Provide the (x, y) coordinate of the cell's center where the given text is located.  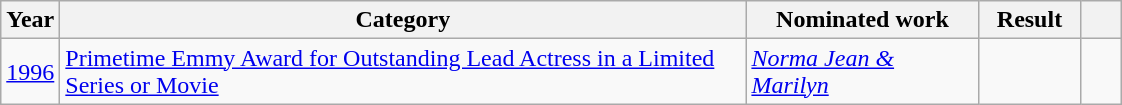
Primetime Emmy Award for Outstanding Lead Actress in a Limited Series or Movie (403, 72)
Year (30, 20)
Nominated work (862, 20)
1996 (30, 72)
Category (403, 20)
Result (1030, 20)
Norma Jean & Marilyn (862, 72)
